Return (X, Y) of the center of cell containing provided text 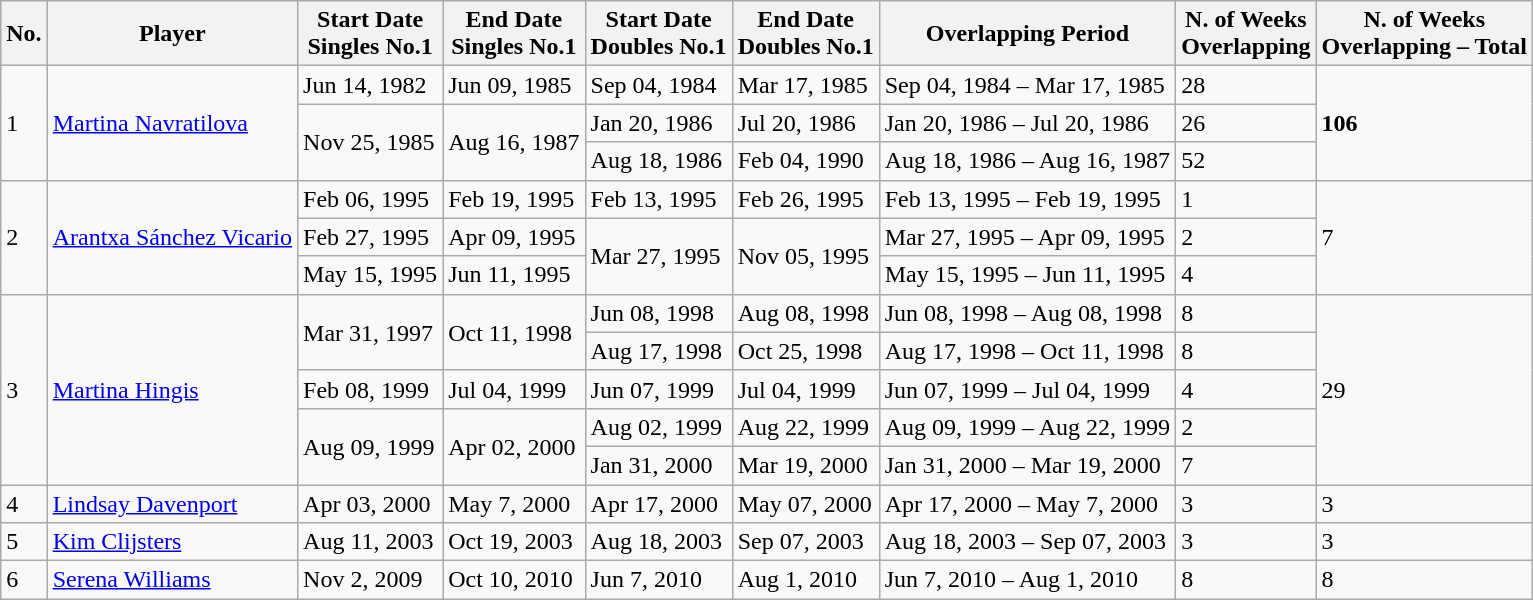
Jan 31, 2000 (658, 465)
Serena Williams (172, 580)
N. of Weeks Overlapping (1246, 34)
Feb 27, 1995 (370, 237)
52 (1246, 161)
Mar 27, 1995 – Apr 09, 1995 (1027, 237)
May 07, 2000 (806, 503)
Aug 22, 1999 (806, 427)
Jan 20, 1986 – Jul 20, 1986 (1027, 123)
Jul 20, 1986 (806, 123)
Mar 19, 2000 (806, 465)
Aug 11, 2003 (370, 542)
No. (24, 34)
Aug 18, 2003 – Sep 07, 2003 (1027, 542)
Jun 11, 1995 (514, 275)
Start Date Singles No.1 (370, 34)
Aug 17, 1998 – Oct 11, 1998 (1027, 351)
Sep 07, 2003 (806, 542)
Aug 09, 1999 – Aug 22, 1999 (1027, 427)
Aug 18, 2003 (658, 542)
Overlapping Period (1027, 34)
106 (1424, 123)
Feb 13, 1995 – Feb 19, 1995 (1027, 199)
End Date Singles No.1 (514, 34)
Aug 02, 1999 (658, 427)
Apr 17, 2000 – May 7, 2000 (1027, 503)
Nov 05, 1995 (806, 256)
Apr 02, 2000 (514, 446)
Martina Navratilova (172, 123)
Sep 04, 1984 (658, 85)
Aug 16, 1987 (514, 142)
6 (24, 580)
5 (24, 542)
Mar 27, 1995 (658, 256)
Jun 7, 2010 – Aug 1, 2010 (1027, 580)
Jun 08, 1998 (658, 313)
May 15, 1995 (370, 275)
Mar 17, 1985 (806, 85)
Martina Hingis (172, 389)
Aug 18, 1986 – Aug 16, 1987 (1027, 161)
Aug 18, 1986 (658, 161)
Aug 1, 2010 (806, 580)
Mar 31, 1997 (370, 332)
Jun 08, 1998 – Aug 08, 1998 (1027, 313)
Aug 08, 1998 (806, 313)
29 (1424, 389)
Jan 31, 2000 – Mar 19, 2000 (1027, 465)
May 15, 1995 – Jun 11, 1995 (1027, 275)
Jun 7, 2010 (658, 580)
Apr 09, 1995 (514, 237)
26 (1246, 123)
Apr 03, 2000 (370, 503)
Oct 25, 1998 (806, 351)
Feb 26, 1995 (806, 199)
Jan 20, 1986 (658, 123)
Start Date Doubles No.1 (658, 34)
Oct 19, 2003 (514, 542)
Feb 19, 1995 (514, 199)
Feb 06, 1995 (370, 199)
Lindsay Davenport (172, 503)
Nov 2, 2009 (370, 580)
Arantxa Sánchez Vicario (172, 237)
Feb 04, 1990 (806, 161)
N. of Weeks Overlapping – Total (1424, 34)
Oct 11, 1998 (514, 332)
Player (172, 34)
May 7, 2000 (514, 503)
Kim Clijsters (172, 542)
Aug 17, 1998 (658, 351)
Oct 10, 2010 (514, 580)
Feb 08, 1999 (370, 389)
Sep 04, 1984 – Mar 17, 1985 (1027, 85)
Jun 09, 1985 (514, 85)
Aug 09, 1999 (370, 446)
Jun 07, 1999 – Jul 04, 1999 (1027, 389)
Feb 13, 1995 (658, 199)
28 (1246, 85)
Jun 14, 1982 (370, 85)
End Date Doubles No.1 (806, 34)
Nov 25, 1985 (370, 142)
Jun 07, 1999 (658, 389)
Apr 17, 2000 (658, 503)
